Provide the [x, y] coordinate of the cell's center where the given text is located.  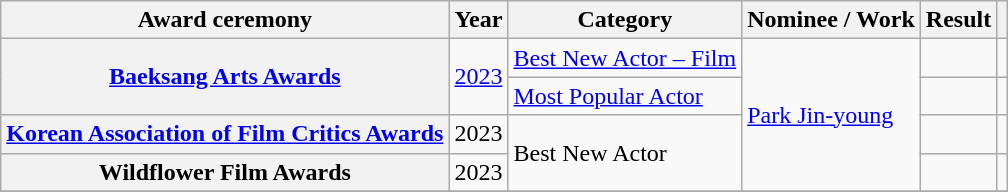
Year [478, 20]
Park Jin-young [832, 115]
Nominee / Work [832, 20]
Category [625, 20]
Best New Actor – Film [625, 58]
Result [958, 20]
Wildflower Film Awards [225, 172]
Korean Association of Film Critics Awards [225, 134]
Baeksang Arts Awards [225, 77]
Award ceremony [225, 20]
Most Popular Actor [625, 96]
Best New Actor [625, 153]
